Find where the given text appears and provide that cell's center as [x, y] coordinate. 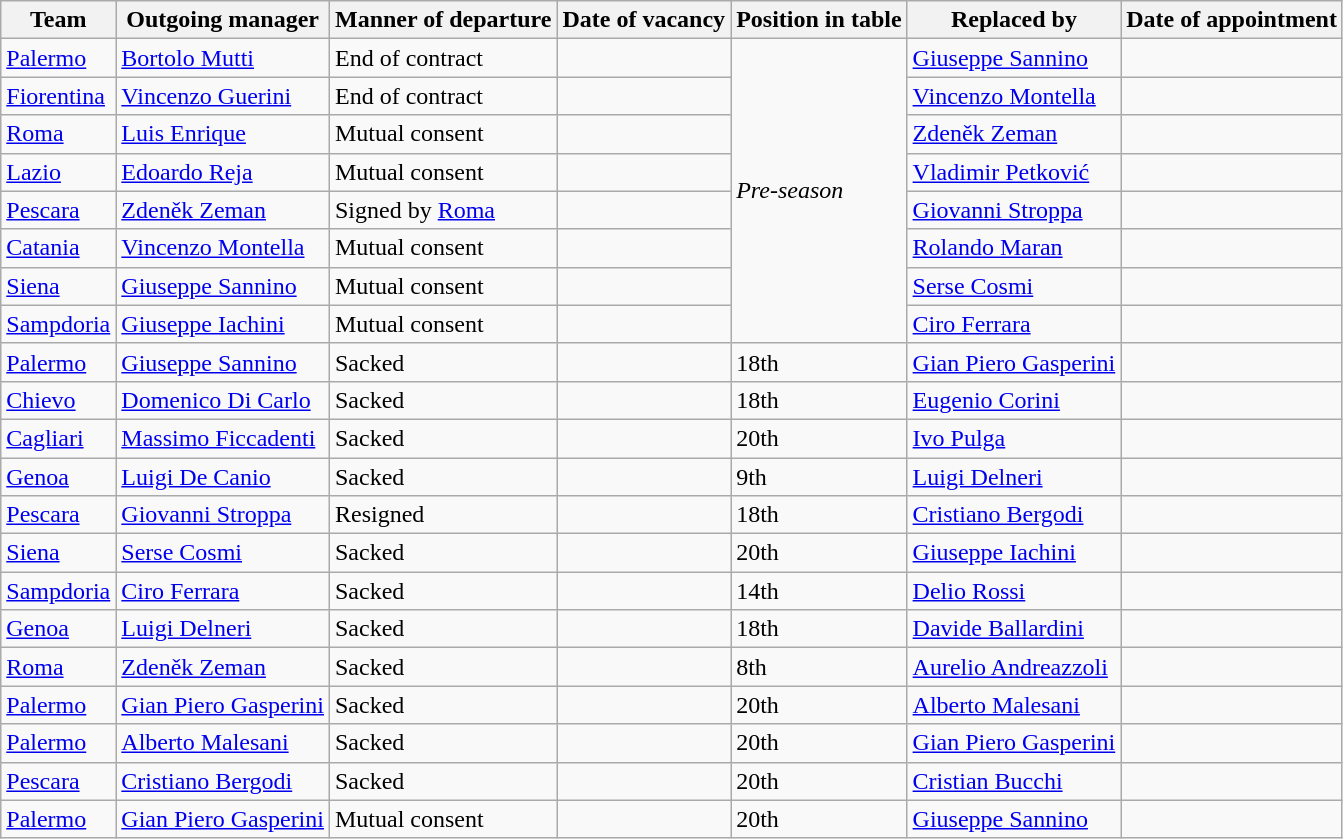
Resigned [442, 515]
Cristian Bucchi [1014, 781]
Manner of departure [442, 20]
Vincenzo Guerini [223, 96]
8th [819, 667]
Rolando Maran [1014, 248]
Pre-season [819, 191]
Edoardo Reja [223, 172]
Date of appointment [1232, 20]
Lazio [58, 172]
Luis Enrique [223, 134]
Fiorentina [58, 96]
9th [819, 477]
Luigi De Canio [223, 477]
14th [819, 591]
Davide Ballardini [1014, 629]
Position in table [819, 20]
Delio Rossi [1014, 591]
Eugenio Corini [1014, 400]
Date of vacancy [644, 20]
Aurelio Andreazzoli [1014, 667]
Ivo Pulga [1014, 438]
Replaced by [1014, 20]
Outgoing manager [223, 20]
Team [58, 20]
Vladimir Petković [1014, 172]
Massimo Ficcadenti [223, 438]
Domenico Di Carlo [223, 400]
Cagliari [58, 438]
Catania [58, 248]
Bortolo Mutti [223, 58]
Signed by Roma [442, 210]
Chievo [58, 400]
